Capture the cell that displays the provided text and extract its [x, y] central coordinate. 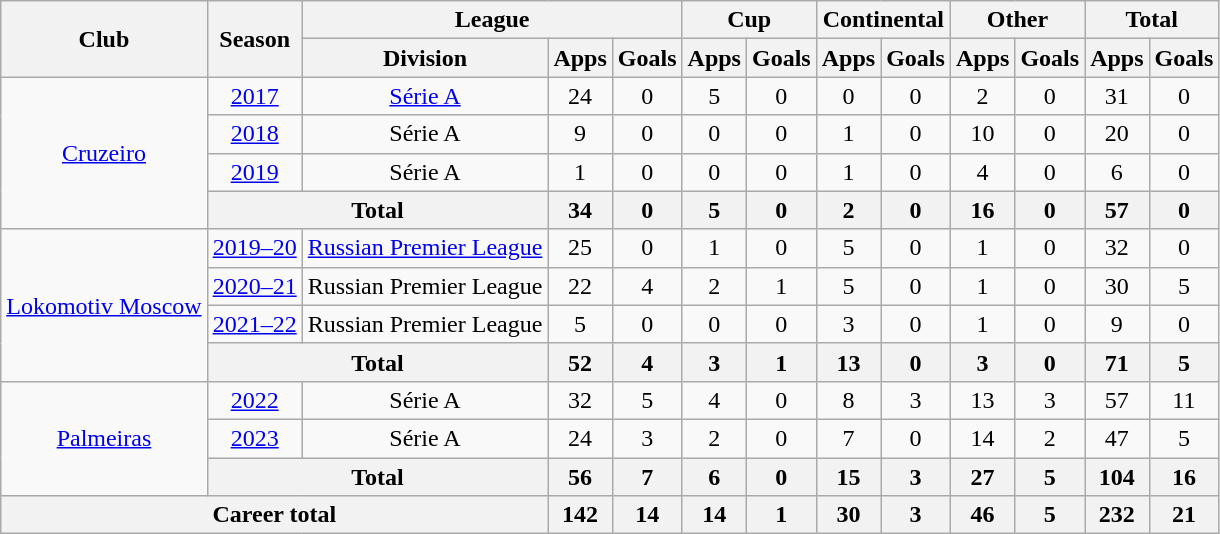
Cup [749, 20]
2020–21 [254, 286]
Continental [883, 20]
232 [1117, 515]
Palmeiras [104, 438]
142 [580, 515]
Other [1017, 20]
27 [982, 477]
47 [1117, 438]
League [492, 20]
Club [104, 39]
52 [580, 362]
20 [1117, 134]
10 [982, 134]
22 [580, 286]
34 [580, 210]
104 [1117, 477]
2019 [254, 172]
2018 [254, 134]
46 [982, 515]
Season [254, 39]
2021–22 [254, 324]
25 [580, 248]
Career total [274, 515]
2023 [254, 438]
Division [425, 58]
2022 [254, 400]
Lokomotiv Moscow [104, 305]
31 [1117, 96]
11 [1184, 400]
8 [848, 400]
Cruzeiro [104, 153]
21 [1184, 515]
15 [848, 477]
2019–20 [254, 248]
56 [580, 477]
2017 [254, 96]
71 [1117, 362]
